Detect which cell encompasses the target text, then output its (X, Y) center coordinate. 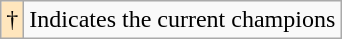
† (12, 20)
Indicates the current champions (182, 20)
